For the text-containing cell, return its midpoint in [X, Y] coordinate format. 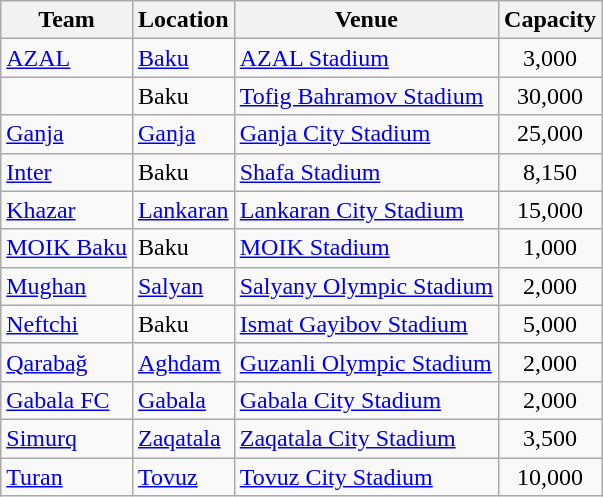
10,000 [550, 477]
Salyan [183, 286]
Ismat Gayibov Stadium [366, 324]
Simurq [67, 438]
Zaqatala City Stadium [366, 438]
Zaqatala [183, 438]
Guzanli Olympic Stadium [366, 362]
Tovuz City Stadium [366, 477]
Lankaran [183, 210]
MOIK Baku [67, 248]
Ganja City Stadium [366, 134]
Khazar [67, 210]
1,000 [550, 248]
MOIK Stadium [366, 248]
Team [67, 20]
AZAL [67, 58]
AZAL Stadium [366, 58]
Venue [366, 20]
8,150 [550, 172]
25,000 [550, 134]
Salyany Olympic Stadium [366, 286]
3,500 [550, 438]
3,000 [550, 58]
Aghdam [183, 362]
15,000 [550, 210]
Inter [67, 172]
Turan [67, 477]
Neftchi [67, 324]
Location [183, 20]
Qarabağ [67, 362]
30,000 [550, 96]
Tovuz [183, 477]
Lankaran City Stadium [366, 210]
Capacity [550, 20]
Gabala City Stadium [366, 400]
Gabala [183, 400]
Mughan [67, 286]
Shafa Stadium [366, 172]
Tofig Bahramov Stadium [366, 96]
5,000 [550, 324]
Gabala FC [67, 400]
